Return the [X, Y] coordinate for the center point of the cell that contains the specified text.  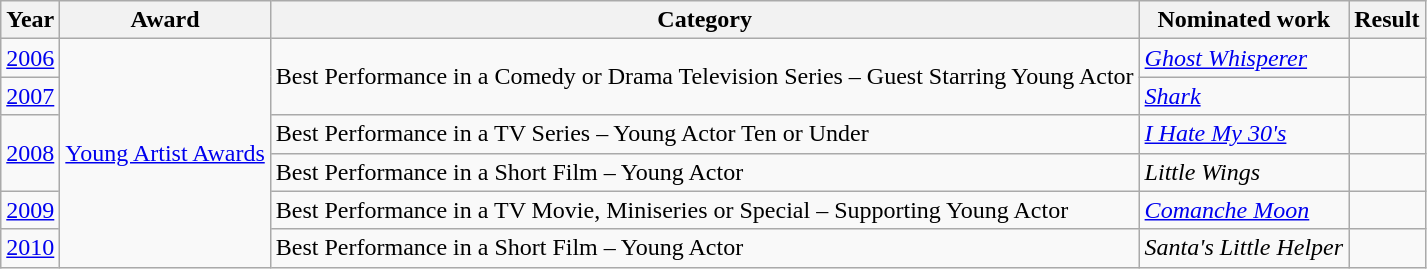
Best Performance in a TV Movie, Miniseries or Special – Supporting Young Actor [704, 210]
Santa's Little Helper [1244, 248]
2006 [30, 58]
Best Performance in a TV Series – Young Actor Ten or Under [704, 134]
Result [1387, 20]
Little Wings [1244, 172]
Young Artist Awards [165, 153]
2009 [30, 210]
I Hate My 30's [1244, 134]
Best Performance in a Comedy or Drama Television Series – Guest Starring Young Actor [704, 77]
Ghost Whisperer [1244, 58]
Year [30, 20]
Nominated work [1244, 20]
Category [704, 20]
Comanche Moon [1244, 210]
Shark [1244, 96]
2008 [30, 153]
2007 [30, 96]
Award [165, 20]
2010 [30, 248]
